Return the [x, y] coordinate for the center point of the cell that contains the specified text.  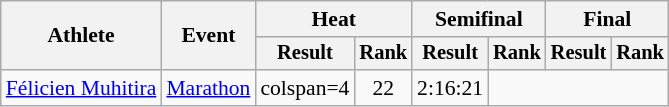
Athlete [82, 36]
Heat [334, 19]
Félicien Muhitira [82, 88]
Semifinal [479, 19]
colspan=4 [304, 88]
Event [208, 36]
Marathon [208, 88]
Final [608, 19]
22 [383, 88]
2:16:21 [450, 88]
